Provide the (x, y) coordinate of the cell's center where the given text is located.  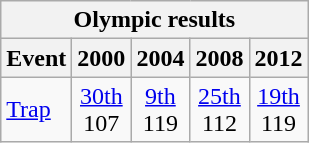
9th119 (160, 110)
Trap (36, 110)
2004 (160, 58)
30th107 (102, 110)
19th119 (278, 110)
2012 (278, 58)
25th112 (220, 110)
2000 (102, 58)
Olympic results (154, 20)
Event (36, 58)
2008 (220, 58)
